Capture the cell that displays the provided text and extract its [X, Y] central coordinate. 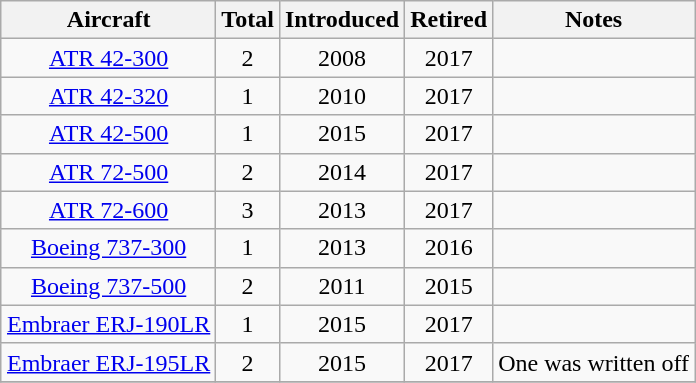
ATR 42-300 [108, 58]
2011 [342, 286]
ATR 72-600 [108, 210]
2014 [342, 172]
Aircraft [108, 20]
3 [248, 210]
2008 [342, 58]
Embraer ERJ-195LR [108, 362]
2010 [342, 96]
Total [248, 20]
Boeing 737-500 [108, 286]
Embraer ERJ-190LR [108, 324]
Introduced [342, 20]
Retired [449, 20]
ATR 72-500 [108, 172]
One was written off [594, 362]
ATR 42-500 [108, 134]
ATR 42-320 [108, 96]
2016 [449, 248]
Notes [594, 20]
Boeing 737-300 [108, 248]
